From the cell containing the given text, extract its center point as (x, y) coordinate. 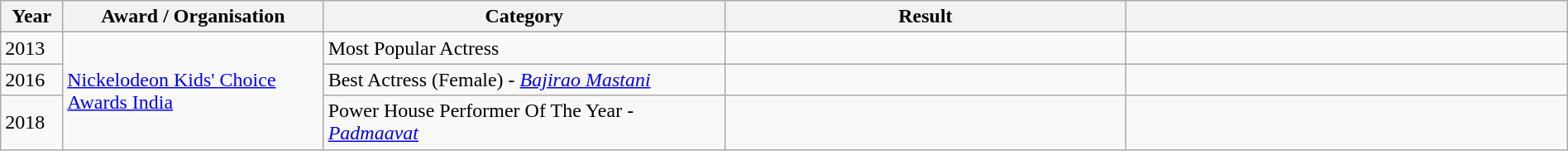
2018 (31, 123)
Best Actress (Female) - Bajirao Mastani (524, 80)
Power House Performer Of The Year - Padmaavat (524, 123)
Most Popular Actress (524, 48)
Result (925, 17)
Year (31, 17)
2013 (31, 48)
2016 (31, 80)
Nickelodeon Kids' Choice Awards India (194, 91)
Award / Organisation (194, 17)
Category (524, 17)
